Return [X, Y] of the center of cell containing provided text 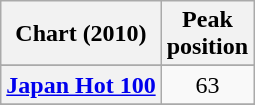
Japan Hot 100 [81, 85]
Chart (2010) [81, 34]
Peakposition [207, 34]
63 [207, 85]
